Search for the cell housing the specified text and yield its [X, Y] center coordinate. 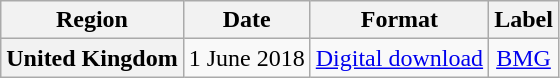
1 June 2018 [246, 58]
Region [92, 20]
Format [399, 20]
Label [524, 20]
Digital download [399, 58]
Date [246, 20]
BMG [524, 58]
United Kingdom [92, 58]
